Pinpoint the cell where the given text exists, returning its [x, y] midpoint coordinate. 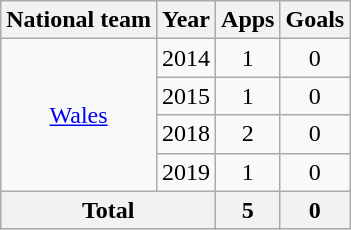
National team [79, 20]
2018 [186, 134]
Goals [315, 20]
2014 [186, 58]
Year [186, 20]
Wales [79, 115]
2019 [186, 172]
Total [108, 210]
Apps [248, 20]
5 [248, 210]
2 [248, 134]
2015 [186, 96]
